Search for the cell housing the specified text and yield its [X, Y] center coordinate. 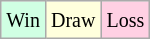
Draw [72, 20]
Win [24, 20]
Loss [126, 20]
